Find where the given text appears and provide that cell's center as [X, Y] coordinate. 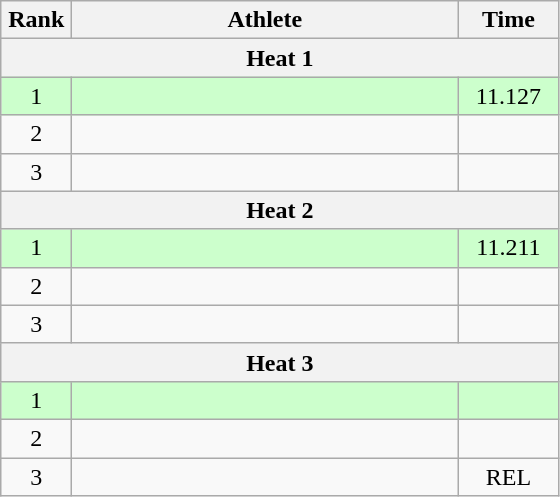
11.211 [508, 248]
Rank [36, 20]
Athlete [265, 20]
Heat 2 [280, 210]
Time [508, 20]
Heat 1 [280, 58]
REL [508, 477]
Heat 3 [280, 362]
11.127 [508, 96]
